Return the [x, y] coordinate for the center point of the cell that contains the specified text.  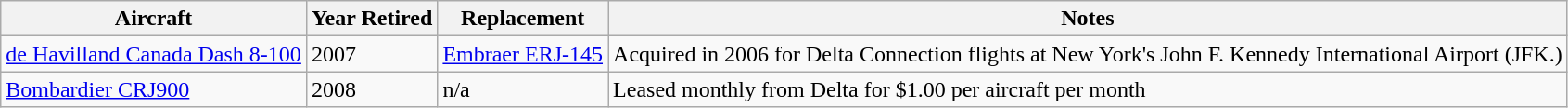
Leased monthly from Delta for $1.00 per aircraft per month [1089, 89]
Embraer ERJ-145 [523, 54]
Notes [1089, 19]
Replacement [523, 19]
Bombardier CRJ900 [154, 89]
n/a [523, 89]
Year Retired [371, 19]
2007 [371, 54]
2008 [371, 89]
Aircraft [154, 19]
Acquired in 2006 for Delta Connection flights at New York's John F. Kennedy International Airport (JFK.) [1089, 54]
de Havilland Canada Dash 8-100 [154, 54]
